Return [X, Y] of the center of cell containing provided text 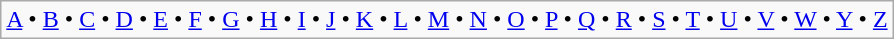
A • B • C • D • E • F • G • H • I • J • K • L • M • N • O • P • Q • R • S • T • U • V • W • Y • Z [447, 20]
